Scan for the cell matching the given text and deliver its [X, Y] coordinate at center. 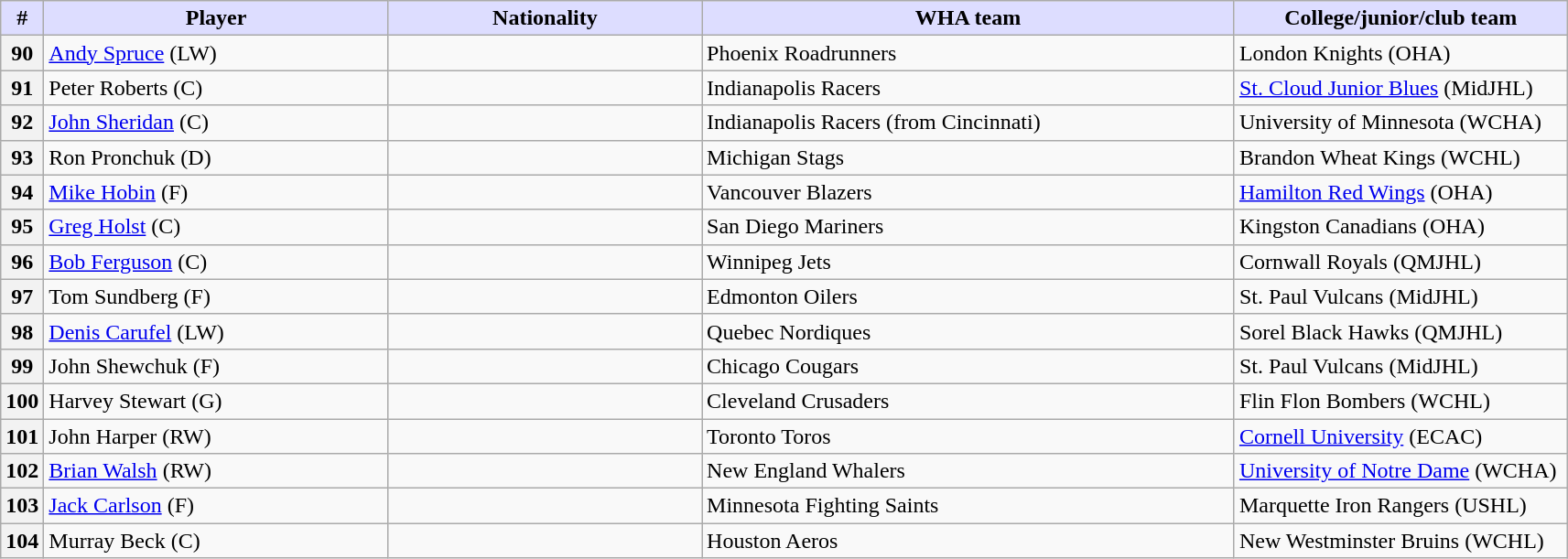
John Sheridan (C) [216, 123]
Murray Beck (C) [216, 541]
96 [22, 262]
103 [22, 506]
95 [22, 227]
104 [22, 541]
Harvey Stewart (G) [216, 401]
Nationality [545, 18]
90 [22, 53]
College/junior/club team [1400, 18]
Peter Roberts (C) [216, 88]
Winnipeg Jets [968, 262]
New England Whalers [968, 471]
San Diego Mariners [968, 227]
Flin Flon Bombers (WCHL) [1400, 401]
Greg Holst (C) [216, 227]
Sorel Black Hawks (QMJHL) [1400, 331]
Jack Carlson (F) [216, 506]
94 [22, 192]
100 [22, 401]
London Knights (OHA) [1400, 53]
Denis Carufel (LW) [216, 331]
Brian Walsh (RW) [216, 471]
Chicago Cougars [968, 366]
Andy Spruce (LW) [216, 53]
Kingston Canadians (OHA) [1400, 227]
Vancouver Blazers [968, 192]
97 [22, 296]
John Harper (RW) [216, 436]
Brandon Wheat Kings (WCHL) [1400, 157]
St. Cloud Junior Blues (MidJHL) [1400, 88]
Cornwall Royals (QMJHL) [1400, 262]
Michigan Stags [968, 157]
Player [216, 18]
Ron Pronchuk (D) [216, 157]
Toronto Toros [968, 436]
John Shewchuk (F) [216, 366]
101 [22, 436]
Tom Sundberg (F) [216, 296]
92 [22, 123]
# [22, 18]
University of Notre Dame (WCHA) [1400, 471]
93 [22, 157]
Edmonton Oilers [968, 296]
Bob Ferguson (C) [216, 262]
Mike Hobin (F) [216, 192]
University of Minnesota (WCHA) [1400, 123]
Quebec Nordiques [968, 331]
Cleveland Crusaders [968, 401]
91 [22, 88]
98 [22, 331]
Cornell University (ECAC) [1400, 436]
Indianapolis Racers [968, 88]
Houston Aeros [968, 541]
99 [22, 366]
Minnesota Fighting Saints [968, 506]
WHA team [968, 18]
New Westminster Bruins (WCHL) [1400, 541]
102 [22, 471]
Marquette Iron Rangers (USHL) [1400, 506]
Phoenix Roadrunners [968, 53]
Indianapolis Racers (from Cincinnati) [968, 123]
Hamilton Red Wings (OHA) [1400, 192]
